Scan for the cell matching the given text and deliver its [X, Y] coordinate at center. 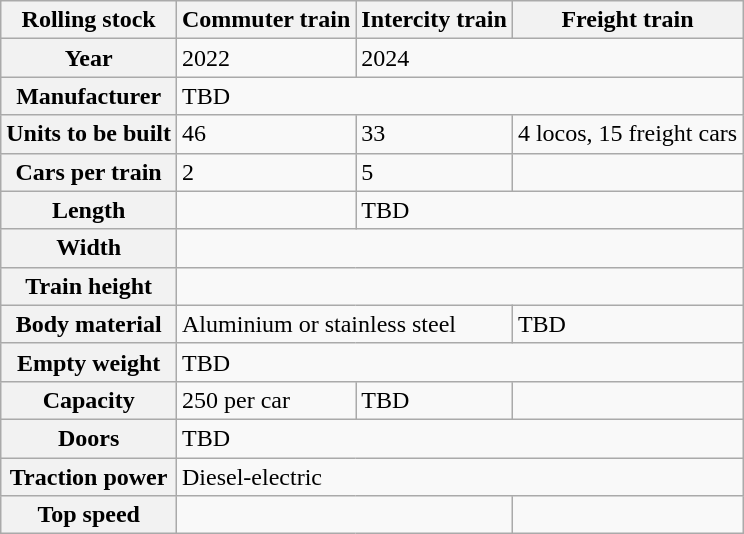
5 [434, 172]
Capacity [89, 400]
33 [434, 134]
Train height [89, 286]
Top speed [89, 515]
2022 [266, 58]
Diesel-electric [460, 477]
Length [89, 210]
Aluminium or stainless steel [345, 324]
2024 [550, 58]
250 per car [266, 400]
46 [266, 134]
Body material [89, 324]
Rolling stock [89, 20]
Cars per train [89, 172]
4 locos, 15 freight cars [627, 134]
Manufacturer [89, 96]
2 [266, 172]
Empty weight [89, 362]
Commuter train [266, 20]
Intercity train [434, 20]
Doors [89, 438]
Year [89, 58]
Freight train [627, 20]
Units to be built [89, 134]
Traction power [89, 477]
Width [89, 248]
